Pinpoint the cell where the given text exists, returning its (x, y) midpoint coordinate. 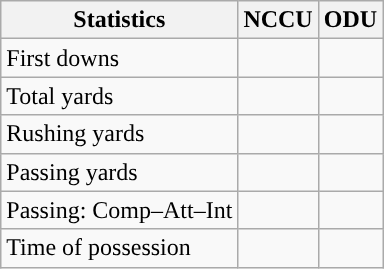
Rushing yards (120, 134)
Time of possession (120, 248)
Passing: Comp–Att–Int (120, 210)
First downs (120, 58)
Statistics (120, 20)
NCCU (278, 20)
Passing yards (120, 172)
Total yards (120, 96)
ODU (350, 20)
